Extract the [x, y] coordinate from the center of the cell holding the provided text.  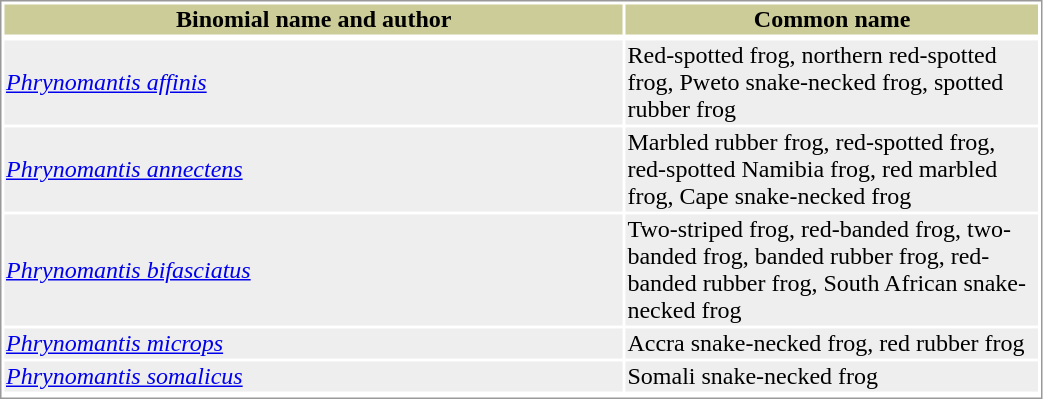
Accra snake-necked frog, red rubber frog [832, 343]
Phrynomantis annectens [313, 170]
Red-spotted frog, northern red-spotted frog, Pweto snake-necked frog, spotted rubber frog [832, 82]
Binomial name and author [313, 19]
Phrynomantis bifasciatus [313, 270]
Phrynomantis somalicus [313, 377]
Marbled rubber frog, red-spotted frog, red-spotted Namibia frog, red marbled frog, Cape snake-necked frog [832, 170]
Phrynomantis affinis [313, 82]
Phrynomantis microps [313, 343]
Somali snake-necked frog [832, 377]
Common name [832, 19]
Two-striped frog, red-banded frog, two-banded frog, banded rubber frog, red-banded rubber frog, South African snake-necked frog [832, 270]
